Find where the given text appears and provide that cell's center as [X, Y] coordinate. 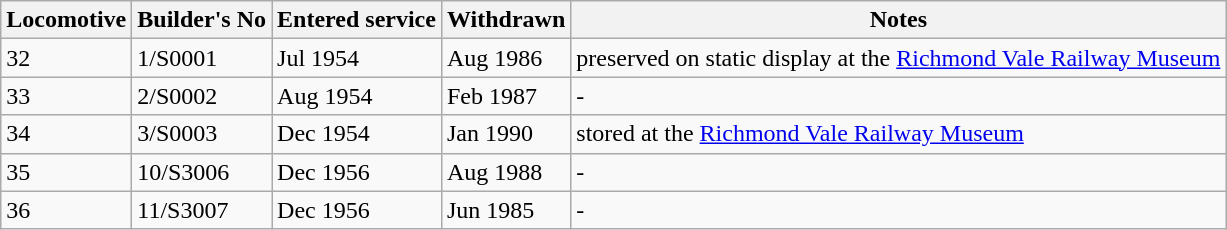
Notes [898, 20]
Dec 1954 [357, 134]
Withdrawn [506, 20]
Jan 1990 [506, 134]
33 [66, 96]
36 [66, 210]
35 [66, 172]
Aug 1988 [506, 172]
3/S0003 [202, 134]
Entered service [357, 20]
34 [66, 134]
Locomotive [66, 20]
Jul 1954 [357, 58]
1/S0001 [202, 58]
2/S0002 [202, 96]
Jun 1985 [506, 210]
preserved on static display at the Richmond Vale Railway Museum [898, 58]
32 [66, 58]
Aug 1986 [506, 58]
Builder's No [202, 20]
11/S3007 [202, 210]
10/S3006 [202, 172]
Aug 1954 [357, 96]
stored at the Richmond Vale Railway Museum [898, 134]
Feb 1987 [506, 96]
